Provide the (X, Y) coordinate of the cell's center where the given text is located.  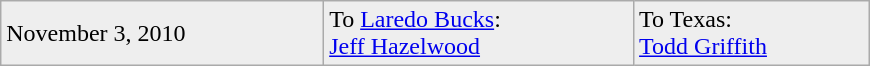
To Laredo Bucks: Jeff Hazelwood (479, 34)
November 3, 2010 (162, 34)
To Texas: Todd Griffith (752, 34)
